From the cell containing the given text, extract its center point as [X, Y] coordinate. 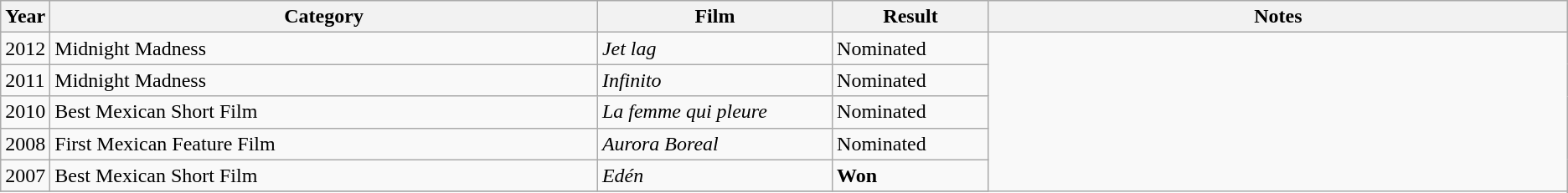
2010 [25, 112]
Notes [1278, 17]
Film [714, 17]
Aurora Boreal [714, 144]
2012 [25, 48]
2011 [25, 80]
Result [911, 17]
Jet lag [714, 48]
Edén [714, 175]
Category [324, 17]
2007 [25, 175]
Infinito [714, 80]
First Mexican Feature Film [324, 144]
Year [25, 17]
2008 [25, 144]
Won [911, 175]
La femme qui pleure [714, 112]
